Return the [x, y] coordinate for the center point of the cell that contains the specified text.  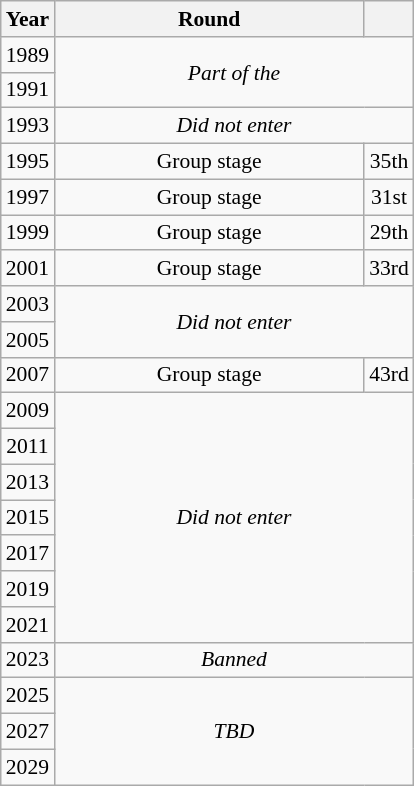
2013 [28, 482]
Banned [234, 660]
1995 [28, 162]
1997 [28, 197]
2023 [28, 660]
31st [389, 197]
Year [28, 19]
Part of the [234, 72]
1991 [28, 90]
1989 [28, 55]
2011 [28, 447]
2009 [28, 411]
33rd [389, 269]
2015 [28, 518]
2025 [28, 696]
2019 [28, 589]
2003 [28, 304]
43rd [389, 375]
2007 [28, 375]
1993 [28, 126]
2001 [28, 269]
Round [209, 19]
TBD [234, 732]
2029 [28, 767]
1999 [28, 233]
2017 [28, 554]
2021 [28, 625]
35th [389, 162]
29th [389, 233]
2005 [28, 340]
2027 [28, 732]
